Extract the (X, Y) coordinate from the center of the cell holding the provided text.  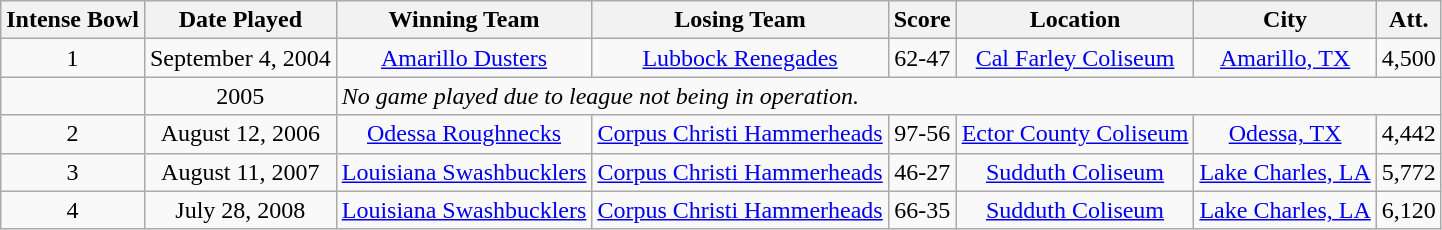
Cal Farley Coliseum (1075, 58)
Intense Bowl (73, 20)
City (1285, 20)
97-56 (922, 134)
4 (73, 210)
Att. (1408, 20)
Location (1075, 20)
62-47 (922, 58)
September 4, 2004 (240, 58)
August 11, 2007 (240, 172)
6,120 (1408, 210)
Amarillo, TX (1285, 58)
3 (73, 172)
66-35 (922, 210)
46-27 (922, 172)
2005 (240, 96)
Score (922, 20)
Date Played (240, 20)
Winning Team (464, 20)
1 (73, 58)
Amarillo Dusters (464, 58)
August 12, 2006 (240, 134)
2 (73, 134)
July 28, 2008 (240, 210)
Losing Team (740, 20)
No game played due to league not being in operation. (888, 96)
Ector County Coliseum (1075, 134)
5,772 (1408, 172)
4,500 (1408, 58)
Lubbock Renegades (740, 58)
Odessa Roughnecks (464, 134)
4,442 (1408, 134)
Odessa, TX (1285, 134)
